Find where the given text appears and provide that cell's center as (x, y) coordinate. 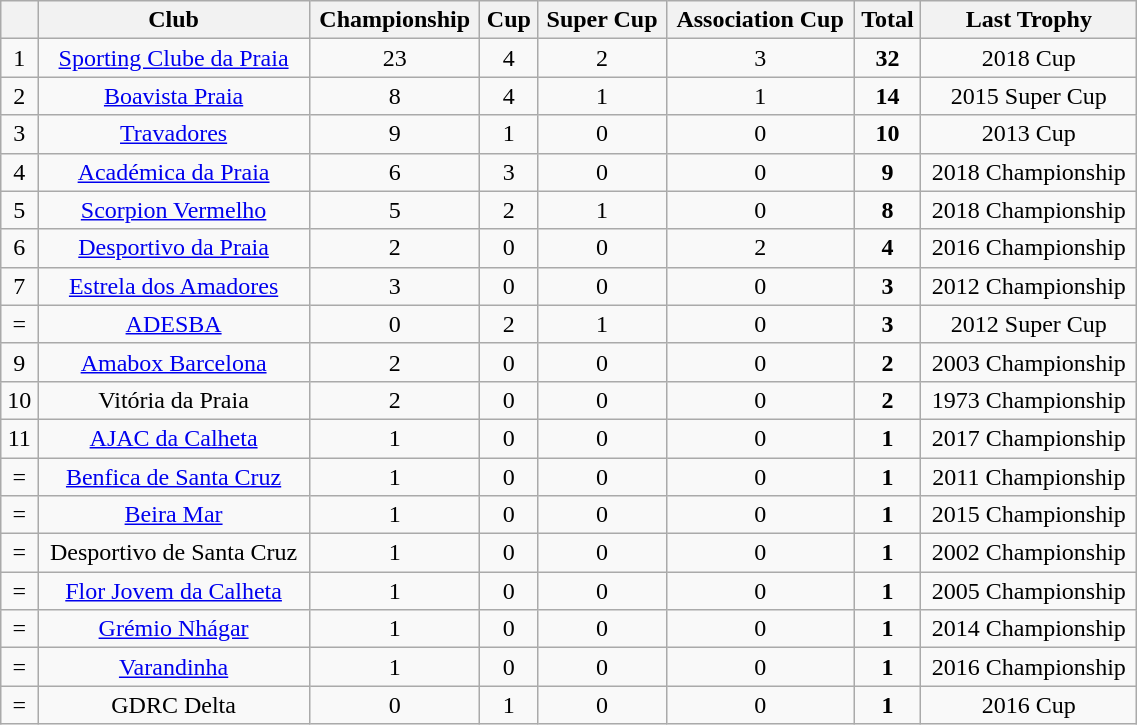
2012 Super Cup (1029, 324)
2013 Cup (1029, 134)
2015 Super Cup (1029, 96)
GDRC Delta (174, 705)
Vitória da Praia (174, 400)
2015 Championship (1029, 515)
Club (174, 20)
23 (395, 58)
Académica da Praia (174, 172)
2005 Championship (1029, 591)
Scorpion Vermelho (174, 210)
14 (888, 96)
Total (888, 20)
Travadores (174, 134)
Boavista Praia (174, 96)
Flor Jovem da Calheta (174, 591)
2012 Championship (1029, 286)
1973 Championship (1029, 400)
Last Trophy (1029, 20)
7 (20, 286)
2014 Championship (1029, 629)
Grémio Nhágar (174, 629)
Benfica de Santa Cruz (174, 477)
Desportivo da Praia (174, 248)
Varandinha (174, 667)
11 (20, 438)
2017 Championship (1029, 438)
Super Cup (602, 20)
Estrela dos Amadores (174, 286)
32 (888, 58)
Championship (395, 20)
ADESBA (174, 324)
Amabox Barcelona (174, 362)
Desportivo de Santa Cruz (174, 553)
Sporting Clube da Praia (174, 58)
2002 Championship (1029, 553)
2016 Cup (1029, 705)
AJAC da Calheta (174, 438)
2011 Championship (1029, 477)
Association Cup (760, 20)
2003 Championship (1029, 362)
Beira Mar (174, 515)
Cup (509, 20)
2018 Cup (1029, 58)
